For the text-containing cell, return its midpoint in (X, Y) coordinate format. 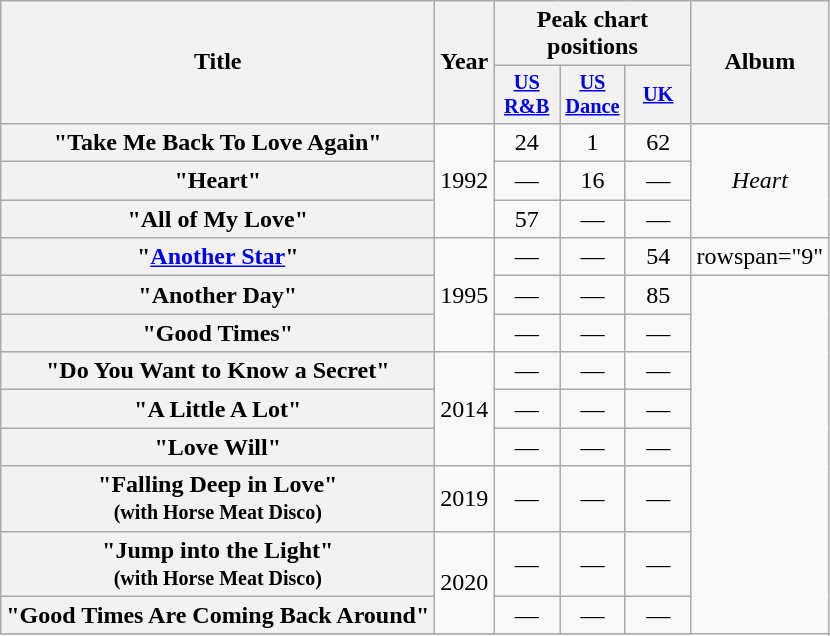
"All of My Love" (218, 219)
US R&B (527, 95)
1992 (464, 180)
"Good Times" (218, 333)
Heart (760, 180)
US Dance (593, 95)
rowspan="9" (760, 257)
"Another Star" (218, 257)
62 (658, 142)
57 (527, 219)
"Heart" (218, 181)
"Falling Deep in Love"(with Horse Meat Disco) (218, 498)
24 (527, 142)
Title (218, 62)
Album (760, 62)
"Good Times Are Coming Back Around" (218, 615)
"Love Will" (218, 447)
1995 (464, 295)
"Do You Want to Know a Secret" (218, 371)
2019 (464, 498)
"Jump into the Light"(with Horse Meat Disco) (218, 564)
"A Little A Lot" (218, 409)
16 (593, 181)
85 (658, 295)
"Take Me Back To Love Again" (218, 142)
Year (464, 62)
Peak chart positions (592, 34)
54 (658, 257)
2020 (464, 582)
UK (658, 95)
"Another Day" (218, 295)
1 (593, 142)
2014 (464, 409)
